Scan for the cell matching the given text and deliver its (X, Y) coordinate at center. 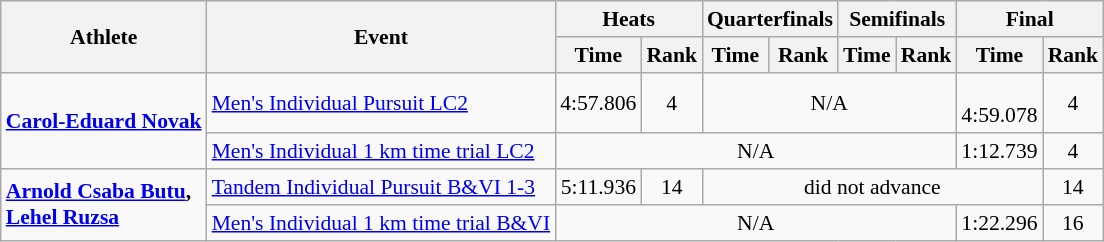
Carol-Eduard Novak (104, 120)
5:11.936 (598, 187)
4:57.806 (598, 102)
did not advance (872, 187)
Event (382, 36)
Men's Individual 1 km time trial B&VI (382, 223)
Athlete (104, 36)
16 (1074, 223)
1:12.739 (999, 152)
Final (1030, 19)
Men's Individual Pursuit LC2 (382, 102)
1:22.296 (999, 223)
Semifinals (897, 19)
Quarterfinals (770, 19)
Men's Individual 1 km time trial LC2 (382, 152)
Heats (628, 19)
Arnold Csaba Butu,Lehel Ruzsa (104, 204)
4:59.078 (999, 102)
Tandem Individual Pursuit B&VI 1-3 (382, 187)
